Output the [X, Y] coordinate of the center of the cell containing the given text.  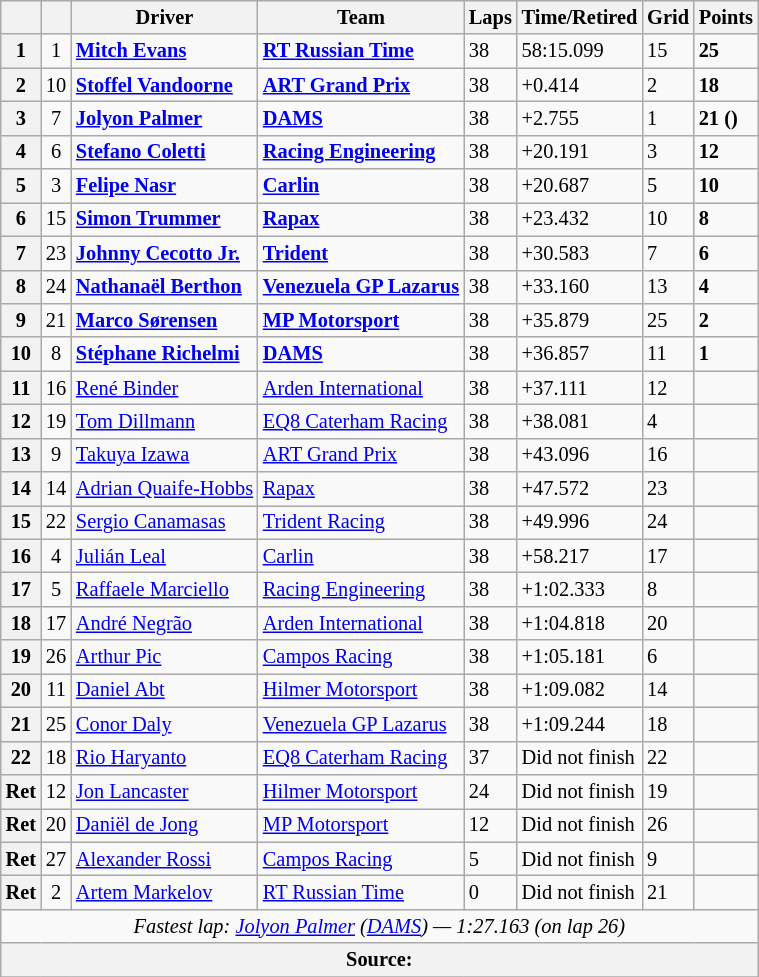
Nathanaël Berthon [164, 287]
37 [490, 758]
+23.432 [580, 219]
Driver [164, 17]
Stefano Coletti [164, 152]
Julián Leal [164, 556]
Daniël de Jong [164, 825]
+1:02.333 [580, 589]
+35.879 [580, 320]
Adrian Quaife-Hobbs [164, 489]
+2.755 [580, 118]
Felipe Nasr [164, 186]
Marco Sørensen [164, 320]
+1:09.244 [580, 724]
Mitch Evans [164, 51]
Sergio Canamasas [164, 522]
René Binder [164, 388]
+20.687 [580, 186]
Rio Haryanto [164, 758]
Trident [361, 253]
+33.160 [580, 287]
+37.111 [580, 388]
Stoffel Vandoorne [164, 85]
21 () [726, 118]
+49.996 [580, 522]
Time/Retired [580, 17]
+30.583 [580, 253]
+38.081 [580, 421]
Daniel Abt [164, 690]
+0.414 [580, 85]
Arthur Pic [164, 657]
+47.572 [580, 489]
Stéphane Richelmi [164, 354]
Team [361, 17]
Conor Daly [164, 724]
+1:09.082 [580, 690]
Artem Markelov [164, 892]
Alexander Rossi [164, 859]
+1:04.818 [580, 623]
+43.096 [580, 455]
+36.857 [580, 354]
Fastest lap: Jolyon Palmer (DAMS) — 1:27.163 (on lap 26) [380, 926]
Takuya Izawa [164, 455]
Johnny Cecotto Jr. [164, 253]
+58.217 [580, 556]
58:15.099 [580, 51]
Raffaele Marciello [164, 589]
0 [490, 892]
Simon Trummer [164, 219]
+1:05.181 [580, 657]
Source: [380, 960]
Grid [668, 17]
André Negrão [164, 623]
27 [56, 859]
Jolyon Palmer [164, 118]
Points [726, 17]
+20.191 [580, 152]
Laps [490, 17]
Trident Racing [361, 522]
Tom Dillmann [164, 421]
Jon Lancaster [164, 791]
